Search for the cell housing the specified text and yield its [X, Y] center coordinate. 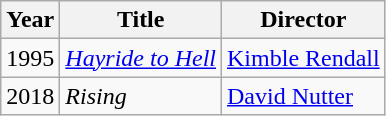
Hayride to Hell [141, 58]
Director [304, 20]
Year [30, 20]
David Nutter [304, 96]
Rising [141, 96]
Kimble Rendall [304, 58]
2018 [30, 96]
Title [141, 20]
1995 [30, 58]
